Pinpoint the cell where the given text exists, returning its [X, Y] midpoint coordinate. 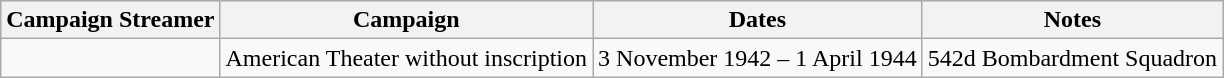
American Theater without inscription [406, 58]
Campaign Streamer [110, 20]
3 November 1942 – 1 April 1944 [758, 58]
542d Bombardment Squadron [1072, 58]
Dates [758, 20]
Campaign [406, 20]
Notes [1072, 20]
